Output the [x, y] coordinate of the center of the cell containing the given text.  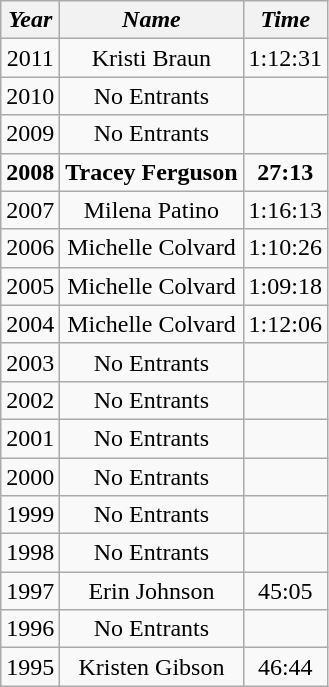
45:05 [285, 591]
2008 [30, 172]
Time [285, 20]
Tracey Ferguson [152, 172]
2010 [30, 96]
2005 [30, 286]
1:12:06 [285, 324]
2011 [30, 58]
2009 [30, 134]
1997 [30, 591]
1:16:13 [285, 210]
Name [152, 20]
Kristi Braun [152, 58]
2003 [30, 362]
Year [30, 20]
1998 [30, 553]
2000 [30, 477]
1:09:18 [285, 286]
46:44 [285, 667]
Erin Johnson [152, 591]
2001 [30, 438]
Kristen Gibson [152, 667]
27:13 [285, 172]
2002 [30, 400]
Milena Patino [152, 210]
1996 [30, 629]
1:12:31 [285, 58]
2004 [30, 324]
2007 [30, 210]
2006 [30, 248]
1999 [30, 515]
1:10:26 [285, 248]
1995 [30, 667]
